Find where the given text appears and provide that cell's center as [X, Y] coordinate. 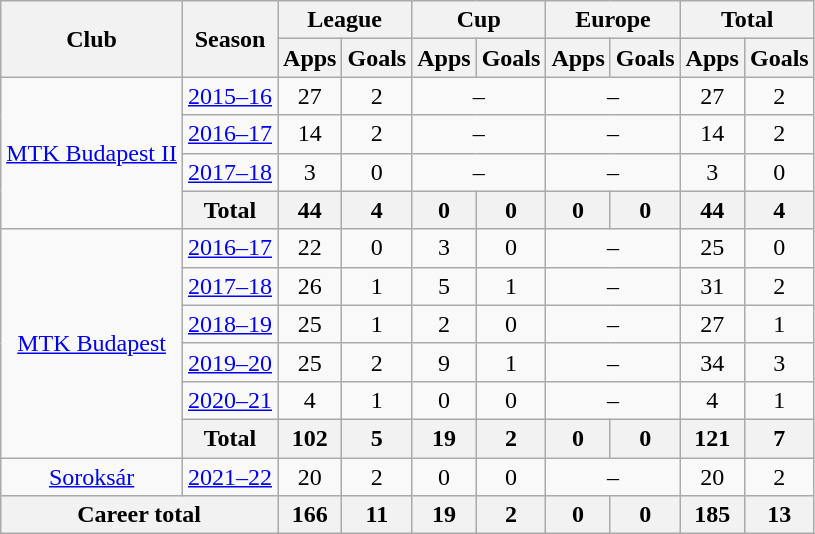
121 [712, 438]
2020–21 [230, 400]
185 [712, 515]
2015–16 [230, 96]
Club [92, 39]
Career total [140, 515]
34 [712, 362]
Soroksár [92, 477]
9 [444, 362]
13 [779, 515]
2018–19 [230, 324]
Europe [613, 20]
26 [310, 286]
Cup [479, 20]
11 [377, 515]
166 [310, 515]
7 [779, 438]
2021–22 [230, 477]
MTK Budapest [92, 343]
31 [712, 286]
22 [310, 248]
League [345, 20]
MTK Budapest II [92, 153]
Season [230, 39]
2019–20 [230, 362]
102 [310, 438]
